Determine the (x, y) coordinate at the center of the cell enclosing the given text.  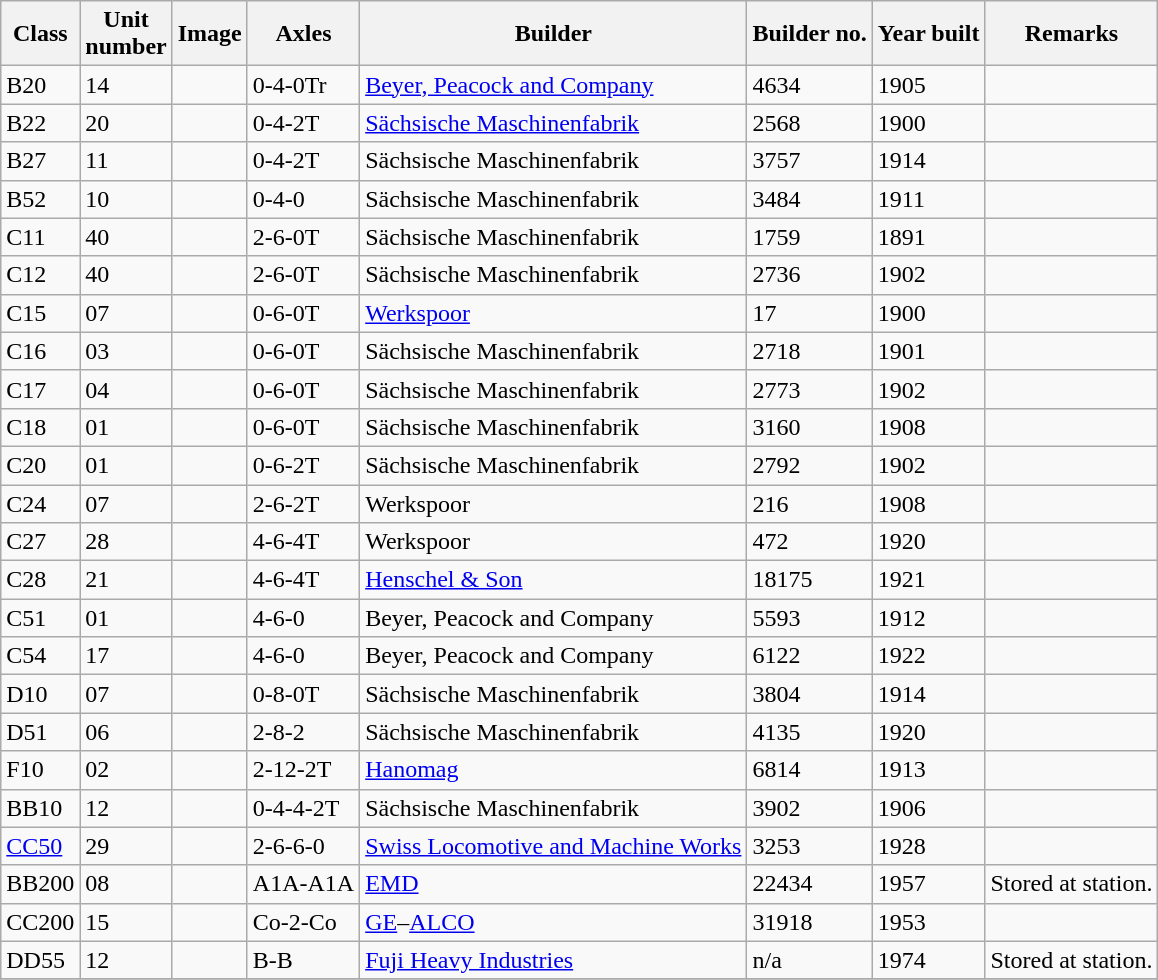
6122 (810, 656)
C16 (40, 351)
02 (126, 770)
28 (126, 542)
1953 (928, 922)
2792 (810, 465)
Fuji Heavy Industries (554, 960)
0-8-0T (303, 694)
06 (126, 732)
1974 (928, 960)
C18 (40, 427)
C27 (40, 542)
BB200 (40, 884)
C51 (40, 618)
Builder no. (810, 34)
C11 (40, 237)
C20 (40, 465)
1928 (928, 846)
Remarks (1072, 34)
B22 (40, 123)
1921 (928, 580)
C24 (40, 503)
GE–ALCO (554, 922)
Swiss Locomotive and Machine Works (554, 846)
DD55 (40, 960)
1911 (928, 199)
Co-2-Co (303, 922)
10 (126, 199)
15 (126, 922)
0-4-0Tr (303, 85)
2-6-6-0 (303, 846)
3484 (810, 199)
D10 (40, 694)
1759 (810, 237)
C17 (40, 389)
4634 (810, 85)
6814 (810, 770)
22434 (810, 884)
2-6-2T (303, 503)
03 (126, 351)
EMD (554, 884)
3804 (810, 694)
C12 (40, 275)
CC50 (40, 846)
Builder (554, 34)
0-6-2T (303, 465)
4135 (810, 732)
Unitnumber (126, 34)
3902 (810, 808)
2-12-2T (303, 770)
1905 (928, 85)
1901 (928, 351)
F10 (40, 770)
1913 (928, 770)
472 (810, 542)
1906 (928, 808)
14 (126, 85)
Year built (928, 34)
Axles (303, 34)
2-8-2 (303, 732)
04 (126, 389)
1922 (928, 656)
18175 (810, 580)
1912 (928, 618)
3160 (810, 427)
3253 (810, 846)
Image (210, 34)
20 (126, 123)
n/a (810, 960)
A1A-A1A (303, 884)
08 (126, 884)
21 (126, 580)
C15 (40, 313)
Hanomag (554, 770)
2736 (810, 275)
C28 (40, 580)
216 (810, 503)
5593 (810, 618)
2568 (810, 123)
B20 (40, 85)
B-B (303, 960)
Henschel & Son (554, 580)
CC200 (40, 922)
D51 (40, 732)
0-4-0 (303, 199)
B27 (40, 161)
3757 (810, 161)
2773 (810, 389)
2718 (810, 351)
29 (126, 846)
31918 (810, 922)
11 (126, 161)
BB10 (40, 808)
C54 (40, 656)
0-4-4-2T (303, 808)
1957 (928, 884)
B52 (40, 199)
1891 (928, 237)
Class (40, 34)
